Determine the [X, Y] coordinate at the center of the cell enclosing the given text.  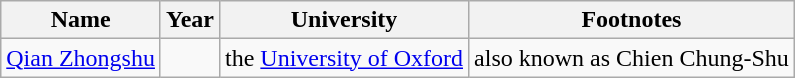
University [344, 20]
also known as Chien Chung-Shu [632, 58]
the University of Oxford [344, 58]
Year [190, 20]
Qian Zhongshu [81, 58]
Footnotes [632, 20]
Name [81, 20]
